Locate the cell with the specified text and output its (x, y) center coordinate. 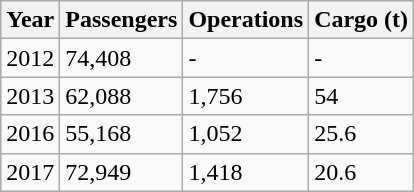
20.6 (362, 172)
Passengers (122, 20)
74,408 (122, 58)
62,088 (122, 96)
25.6 (362, 134)
2012 (30, 58)
1,418 (246, 172)
2013 (30, 96)
1,756 (246, 96)
72,949 (122, 172)
54 (362, 96)
Year (30, 20)
55,168 (122, 134)
1,052 (246, 134)
Cargo (t) (362, 20)
2017 (30, 172)
Operations (246, 20)
2016 (30, 134)
